Detect which cell encompasses the target text, then output its (x, y) center coordinate. 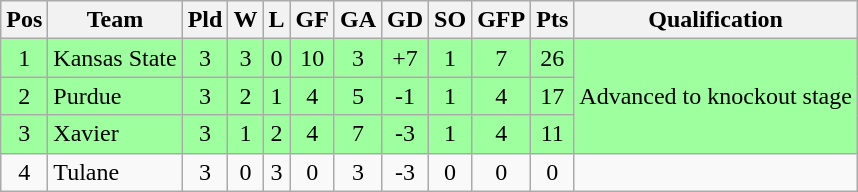
Team (115, 20)
Pos (24, 20)
Pts (552, 20)
Advanced to knockout stage (716, 96)
Qualification (716, 20)
Purdue (115, 96)
-1 (406, 96)
26 (552, 58)
Xavier (115, 134)
11 (552, 134)
GD (406, 20)
W (246, 20)
17 (552, 96)
Kansas State (115, 58)
GA (358, 20)
GFP (502, 20)
+7 (406, 58)
Pld (205, 20)
10 (312, 58)
Tulane (115, 172)
GF (312, 20)
SO (450, 20)
5 (358, 96)
L (276, 20)
